Extract the [x, y] coordinate from the center of the cell holding the provided text.  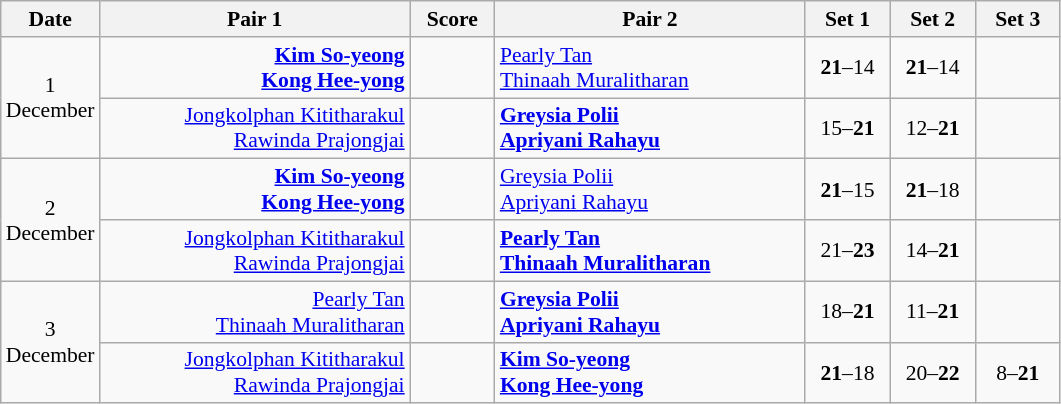
14–21 [932, 250]
Score [452, 19]
1 December [50, 98]
Set 1 [848, 19]
15–21 [848, 128]
20–22 [932, 372]
8–21 [1018, 372]
Pair 2 [650, 19]
18–21 [848, 312]
3 December [50, 342]
2 December [50, 220]
Set 2 [932, 19]
Date [50, 19]
Pair 1 [255, 19]
21–23 [848, 250]
Set 3 [1018, 19]
11–21 [932, 312]
21–15 [848, 190]
12–21 [932, 128]
